Capture the cell that displays the provided text and extract its (x, y) central coordinate. 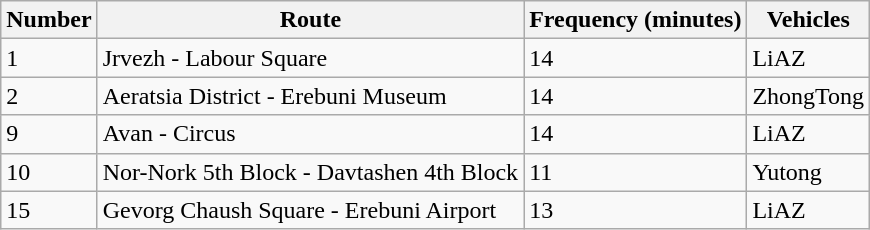
13 (636, 210)
9 (49, 134)
Route (310, 20)
Avan - Circus (310, 134)
2 (49, 96)
1 (49, 58)
Aeratsia District - Erebuni Museum (310, 96)
Nor-Nork 5th Block - Davtashen 4th Block (310, 172)
ZhongTong (808, 96)
Number (49, 20)
10 (49, 172)
Frequency (minutes) (636, 20)
Gevorg Chaush Square - Erebuni Airport (310, 210)
Jrvezh - Labour Square (310, 58)
11 (636, 172)
15 (49, 210)
Yutong (808, 172)
Vehicles (808, 20)
